From the cell containing the given text, extract its center point as (x, y) coordinate. 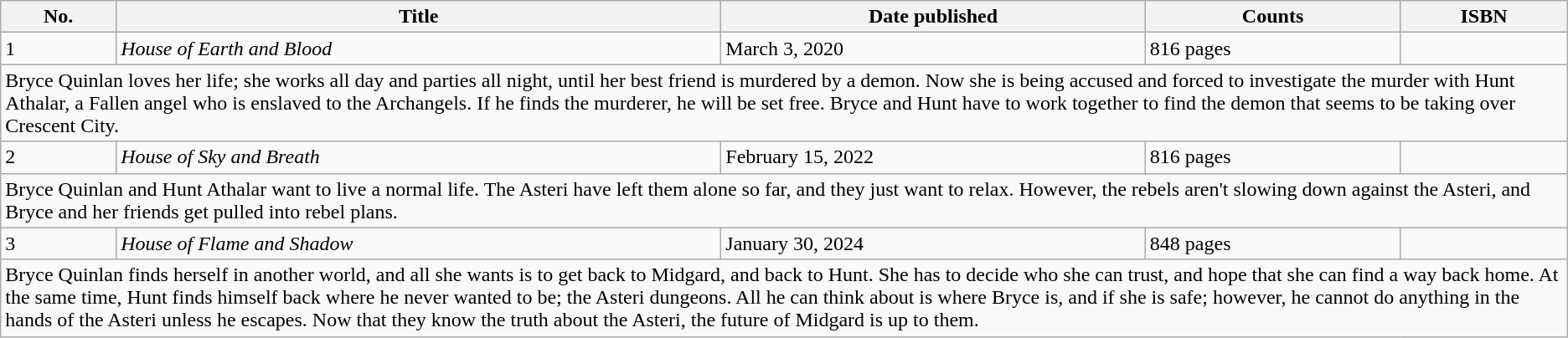
Date published (933, 17)
Counts (1272, 17)
No. (59, 17)
House of Earth and Blood (419, 49)
ISBN (1484, 17)
House of Sky and Breath (419, 157)
2 (59, 157)
March 3, 2020 (933, 49)
January 30, 2024 (933, 243)
848 pages (1272, 243)
February 15, 2022 (933, 157)
1 (59, 49)
3 (59, 243)
Title (419, 17)
House of Flame and Shadow (419, 243)
